Output the [X, Y] coordinate of the center of the cell containing the given text.  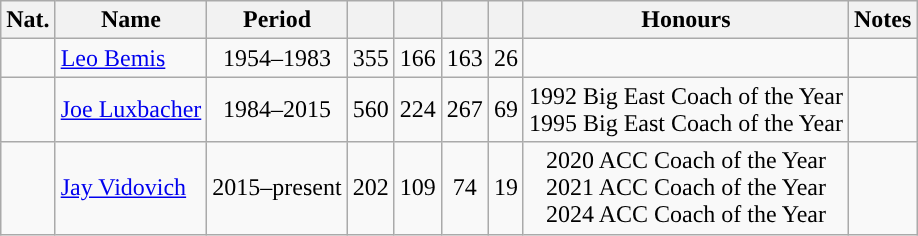
267 [464, 110]
1984–2015 [277, 110]
109 [418, 188]
Jay Vidovich [131, 188]
202 [370, 188]
Nat. [28, 20]
69 [506, 110]
19 [506, 188]
74 [464, 188]
560 [370, 110]
1992 Big East Coach of the Year1995 Big East Coach of the Year [686, 110]
Honours [686, 20]
163 [464, 58]
Name [131, 20]
166 [418, 58]
Notes [882, 20]
Period [277, 20]
2020 ACC Coach of the Year2021 ACC Coach of the Year2024 ACC Coach of the Year [686, 188]
1954–1983 [277, 58]
Leo Bemis [131, 58]
2015–present [277, 188]
Joe Luxbacher [131, 110]
224 [418, 110]
26 [506, 58]
355 [370, 58]
